Search for the cell housing the specified text and yield its (x, y) center coordinate. 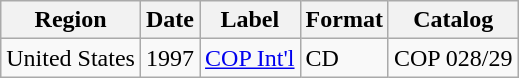
Date (170, 20)
COP Int'l (250, 58)
1997 (170, 58)
Region (71, 20)
COP 028/29 (453, 58)
United States (71, 58)
Label (250, 20)
Format (344, 20)
CD (344, 58)
Catalog (453, 20)
